Output the (x, y) coordinate of the center of the cell containing the given text.  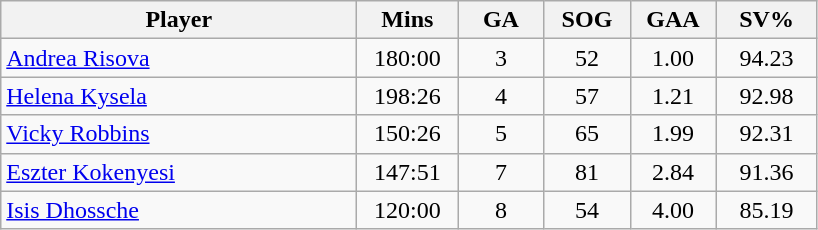
7 (501, 172)
GAA (673, 20)
Eszter Kokenyesi (179, 172)
Vicky Robbins (179, 134)
5 (501, 134)
Andrea Risova (179, 58)
94.23 (766, 58)
SV% (766, 20)
92.31 (766, 134)
147:51 (408, 172)
Player (179, 20)
GA (501, 20)
54 (587, 210)
198:26 (408, 96)
4.00 (673, 210)
92.98 (766, 96)
3 (501, 58)
65 (587, 134)
85.19 (766, 210)
150:26 (408, 134)
57 (587, 96)
52 (587, 58)
Helena Kysela (179, 96)
180:00 (408, 58)
1.00 (673, 58)
Isis Dhossche (179, 210)
4 (501, 96)
SOG (587, 20)
1.99 (673, 134)
2.84 (673, 172)
8 (501, 210)
91.36 (766, 172)
81 (587, 172)
Mins (408, 20)
1.21 (673, 96)
120:00 (408, 210)
